Return the (x, y) coordinate for the center point of the cell that contains the specified text.  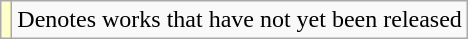
Denotes works that have not yet been released (240, 20)
